Scan for the cell matching the given text and deliver its [X, Y] coordinate at center. 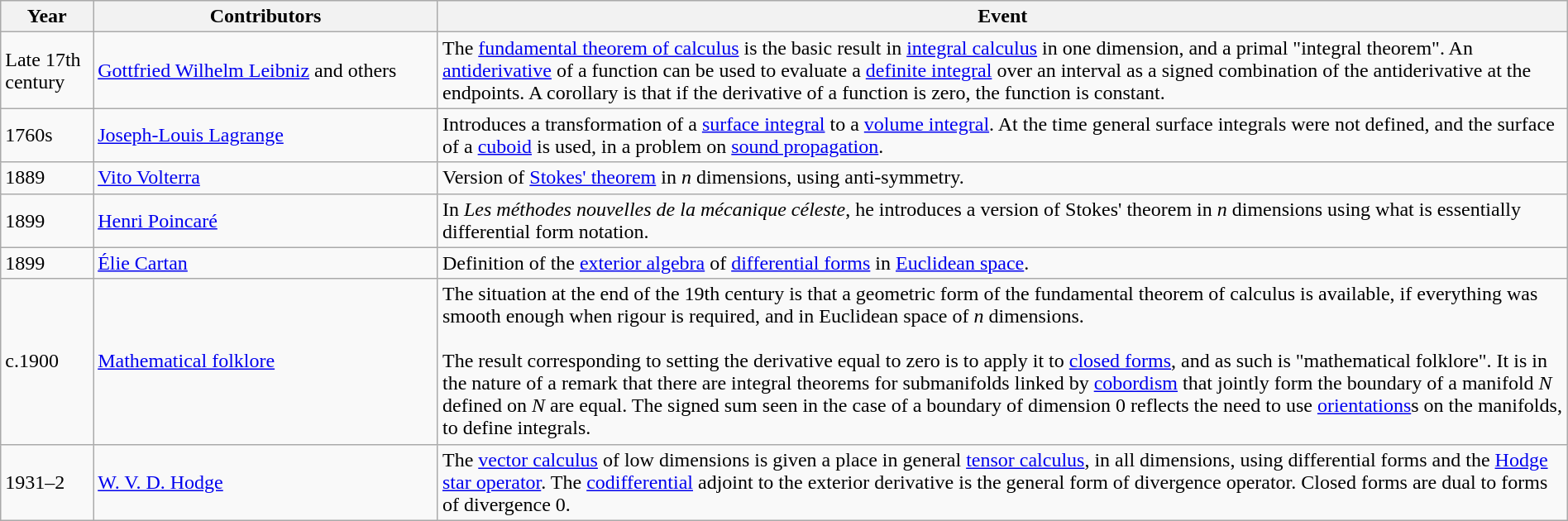
Late 17th century [47, 70]
Élie Cartan [266, 263]
W. V. D. Hodge [266, 482]
Year [47, 17]
1889 [47, 178]
Vito Volterra [266, 178]
Definition of the exterior algebra of differential forms in Euclidean space. [1002, 263]
Mathematical folklore [266, 361]
Contributors [266, 17]
Joseph-Louis Lagrange [266, 136]
Henri Poincaré [266, 220]
Gottfried Wilhelm Leibniz and others [266, 70]
1931–2 [47, 482]
1760s [47, 136]
c.1900 [47, 361]
Event [1002, 17]
Version of Stokes' theorem in n dimensions, using anti-symmetry. [1002, 178]
